Pinpoint the cell where the given text exists, returning its (x, y) midpoint coordinate. 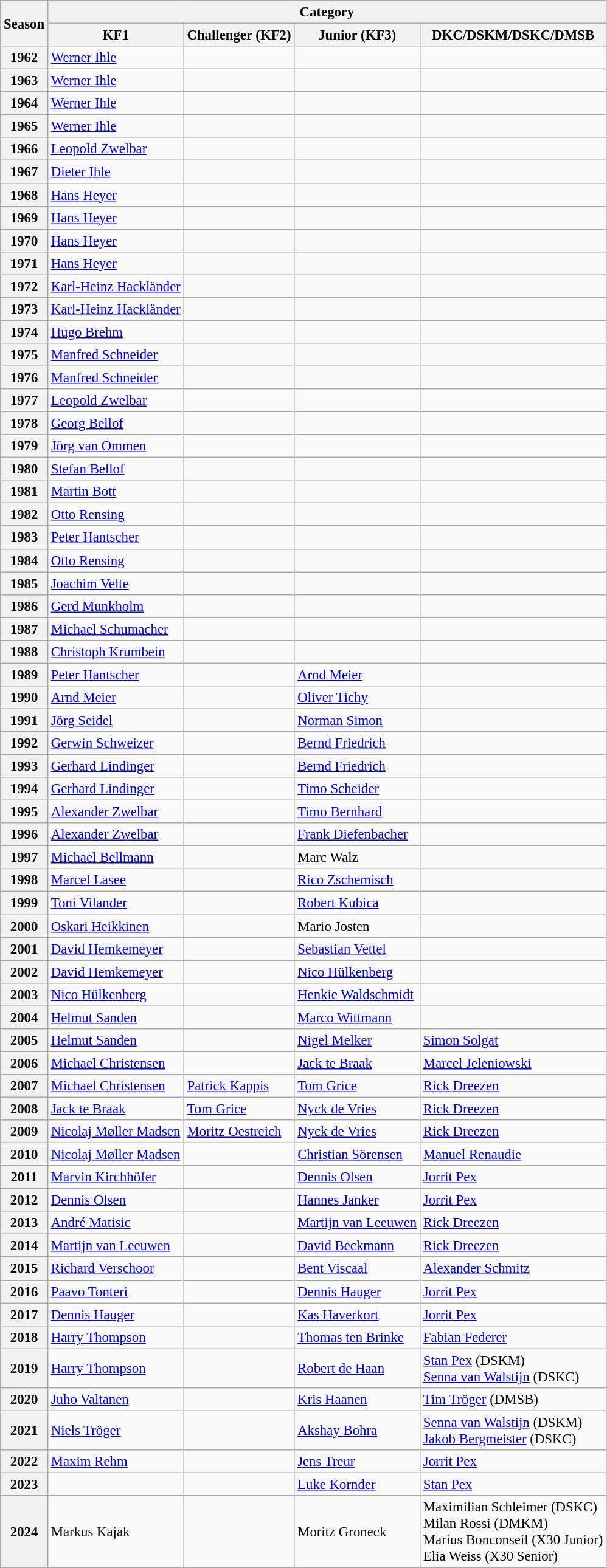
Fabian Federer (513, 1337)
Christian Sörensen (358, 1155)
Jörg Seidel (116, 720)
Jörg van Ommen (116, 446)
2003 (24, 994)
2014 (24, 1246)
DKC/DSKM/DSKC/DMSB (513, 35)
1974 (24, 332)
Tim Tröger (DMSB) (513, 1400)
1986 (24, 606)
2010 (24, 1155)
1981 (24, 492)
1995 (24, 812)
Jens Treur (358, 1462)
2022 (24, 1462)
Manuel Renaudie (513, 1155)
Season (24, 23)
Michael Bellmann (116, 858)
1977 (24, 401)
Hugo Brehm (116, 332)
Marco Wittmann (358, 1017)
Gerd Munkholm (116, 606)
1983 (24, 538)
Maximilian Schleimer (DSKC) Milan Rossi (DMKM) Marius Bonconseil (X30 Junior) Elia Weiss (X30 Senior) (513, 1532)
Oliver Tichy (358, 698)
1965 (24, 126)
Markus Kajak (116, 1532)
1964 (24, 103)
1972 (24, 286)
Moritz Groneck (358, 1532)
Robert Kubica (358, 903)
Marc Walz (358, 858)
2023 (24, 1484)
Patrick Kappis (239, 1086)
Stefan Bellof (116, 469)
1997 (24, 858)
1979 (24, 446)
2015 (24, 1269)
2024 (24, 1532)
Joachim Velte (116, 583)
2007 (24, 1086)
1988 (24, 652)
1966 (24, 149)
Alexander Schmitz (513, 1269)
1976 (24, 377)
Sebastian Vettel (358, 949)
2013 (24, 1223)
Stan Pex (DSKM) Senna van Walstijn (DSKC) (513, 1369)
2009 (24, 1132)
2008 (24, 1109)
2011 (24, 1177)
1985 (24, 583)
Timo Scheider (358, 789)
1971 (24, 263)
Hannes Janker (358, 1200)
Gerwin Schweizer (116, 743)
Christoph Krumbein (116, 652)
1968 (24, 195)
Simon Solgat (513, 1040)
1980 (24, 469)
2018 (24, 1337)
2016 (24, 1291)
2020 (24, 1400)
1984 (24, 560)
1998 (24, 881)
Michael Schumacher (116, 629)
2005 (24, 1040)
1991 (24, 720)
2019 (24, 1369)
1999 (24, 903)
2002 (24, 972)
Marcel Jeleniowski (513, 1063)
Frank Diefenbacher (358, 834)
Paavo Tonteri (116, 1291)
1996 (24, 834)
1994 (24, 789)
Luke Kornder (358, 1484)
1978 (24, 424)
Marvin Kirchhöfer (116, 1177)
1987 (24, 629)
1989 (24, 675)
1967 (24, 172)
Niels Tröger (116, 1431)
Senna van Walstijn (DSKM) Jakob Bergmeister (DSKC) (513, 1431)
Robert de Haan (358, 1369)
Mario Josten (358, 926)
1975 (24, 355)
Thomas ten Brinke (358, 1337)
Juho Valtanen (116, 1400)
Akshay Bohra (358, 1431)
Bent Viscaal (358, 1269)
Category (327, 12)
2006 (24, 1063)
1993 (24, 766)
1969 (24, 218)
Timo Bernhard (358, 812)
1990 (24, 698)
Stan Pex (513, 1484)
David Beckmann (358, 1246)
Martin Bott (116, 492)
1982 (24, 515)
Rico Zschemisch (358, 881)
2000 (24, 926)
Dieter Ihle (116, 172)
1992 (24, 743)
André Matisic (116, 1223)
Norman Simon (358, 720)
2017 (24, 1315)
Oskari Heikkinen (116, 926)
Challenger (KF2) (239, 35)
1973 (24, 309)
1962 (24, 58)
Richard Verschoor (116, 1269)
2021 (24, 1431)
Toni Vilander (116, 903)
Junior (KF3) (358, 35)
Kris Haanen (358, 1400)
KF1 (116, 35)
Maxim Rehm (116, 1462)
1963 (24, 81)
Marcel Lasee (116, 881)
2001 (24, 949)
Henkie Waldschmidt (358, 994)
2004 (24, 1017)
Kas Haverkort (358, 1315)
2012 (24, 1200)
Moritz Oestreich (239, 1132)
Georg Bellof (116, 424)
Nigel Melker (358, 1040)
1970 (24, 241)
